Provide the (x, y) coordinate of the cell's center where the given text is located.  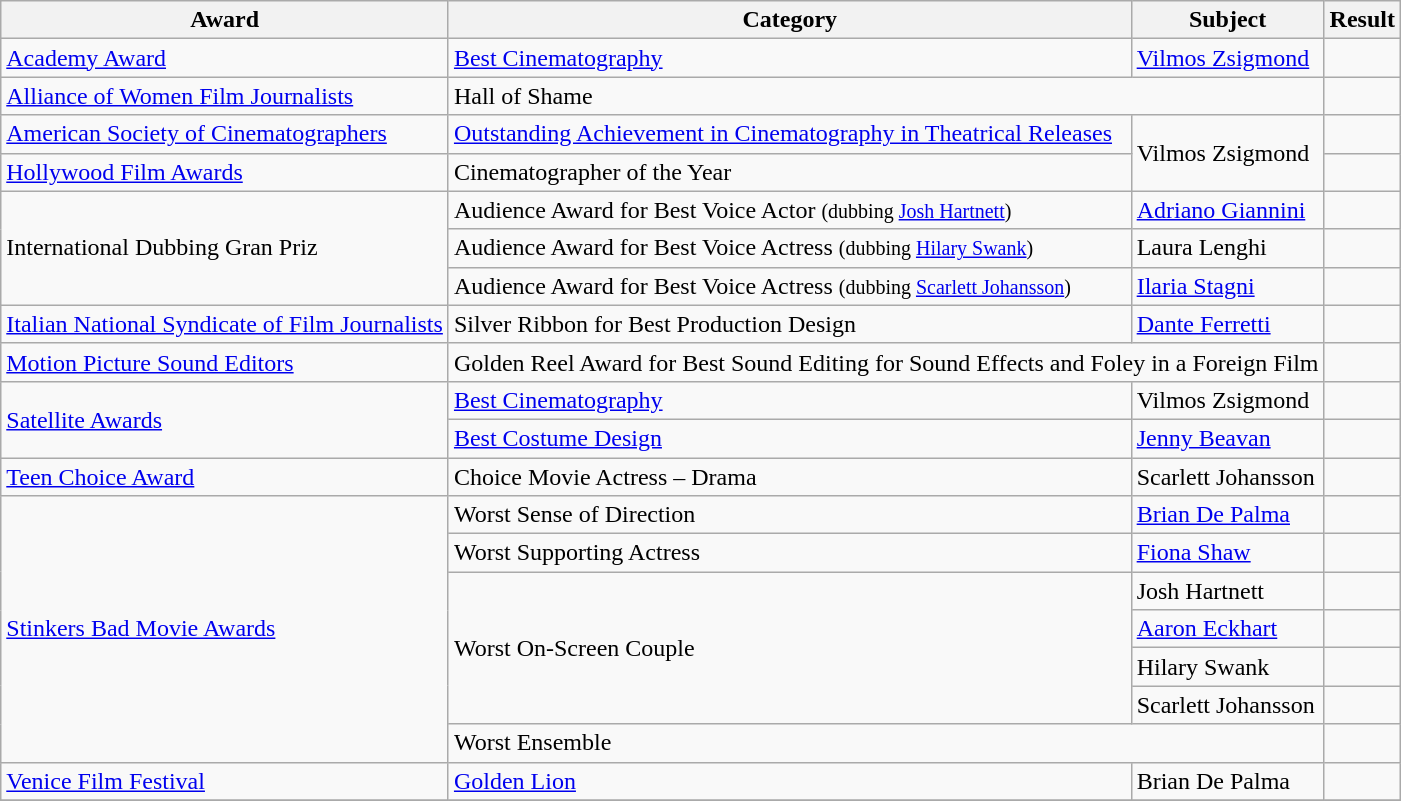
American Society of Cinematographers (225, 134)
Silver Ribbon for Best Production Design (790, 324)
Result (1362, 20)
Choice Movie Actress – Drama (790, 477)
Golden Reel Award for Best Sound Editing for Sound Effects and Foley in a Foreign Film (886, 362)
Worst Ensemble (886, 743)
Alliance of Women Film Journalists (225, 96)
Ilaria Stagni (1228, 286)
Venice Film Festival (225, 781)
Audience Award for Best Voice Actress (dubbing Scarlett Johansson) (790, 286)
International Dubbing Gran Priz (225, 248)
Subject (1228, 20)
Hilary Swank (1228, 667)
Hollywood Film Awards (225, 172)
Cinematographer of the Year (790, 172)
Worst Supporting Actress (790, 553)
Audience Award for Best Voice Actor (dubbing Josh Hartnett) (790, 210)
Award (225, 20)
Aaron Eckhart (1228, 629)
Dante Ferretti (1228, 324)
Teen Choice Award (225, 477)
Adriano Giannini (1228, 210)
Worst Sense of Direction (790, 515)
Golden Lion (790, 781)
Laura Lenghi (1228, 248)
Italian National Syndicate of Film Journalists (225, 324)
Fiona Shaw (1228, 553)
Outstanding Achievement in Cinematography in Theatrical Releases (790, 134)
Motion Picture Sound Editors (225, 362)
Hall of Shame (886, 96)
Jenny Beavan (1228, 438)
Josh Hartnett (1228, 591)
Worst On-Screen Couple (790, 648)
Stinkers Bad Movie Awards (225, 629)
Academy Award (225, 58)
Best Costume Design (790, 438)
Satellite Awards (225, 419)
Category (790, 20)
Audience Award for Best Voice Actress (dubbing Hilary Swank) (790, 248)
